Capture the cell that displays the provided text and extract its (x, y) central coordinate. 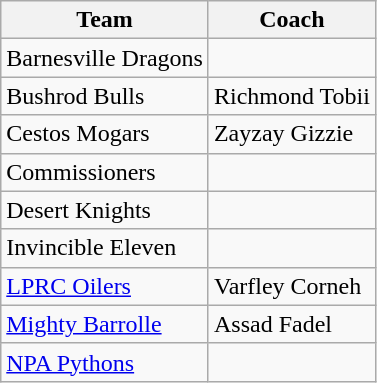
NPA Pythons (105, 362)
Desert Knights (105, 210)
Invincible Eleven (105, 248)
LPRC Oilers (105, 286)
Coach (292, 20)
Team (105, 20)
Barnesville Dragons (105, 58)
Assad Fadel (292, 324)
Varfley Corneh (292, 286)
Richmond Tobii (292, 96)
Bushrod Bulls (105, 96)
Mighty Barrolle (105, 324)
Cestos Mogars (105, 134)
Commissioners (105, 172)
Zayzay Gizzie (292, 134)
